Detect which cell encompasses the target text, then output its [X, Y] center coordinate. 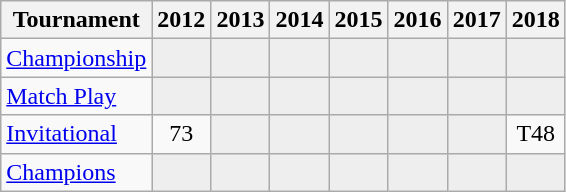
Invitational [76, 134]
2016 [418, 20]
2013 [240, 20]
Match Play [76, 96]
2012 [182, 20]
Championship [76, 58]
Champions [76, 172]
73 [182, 134]
2014 [300, 20]
2017 [476, 20]
Tournament [76, 20]
T48 [536, 134]
2018 [536, 20]
2015 [358, 20]
